Determine the [X, Y] coordinate at the center of the cell enclosing the given text.  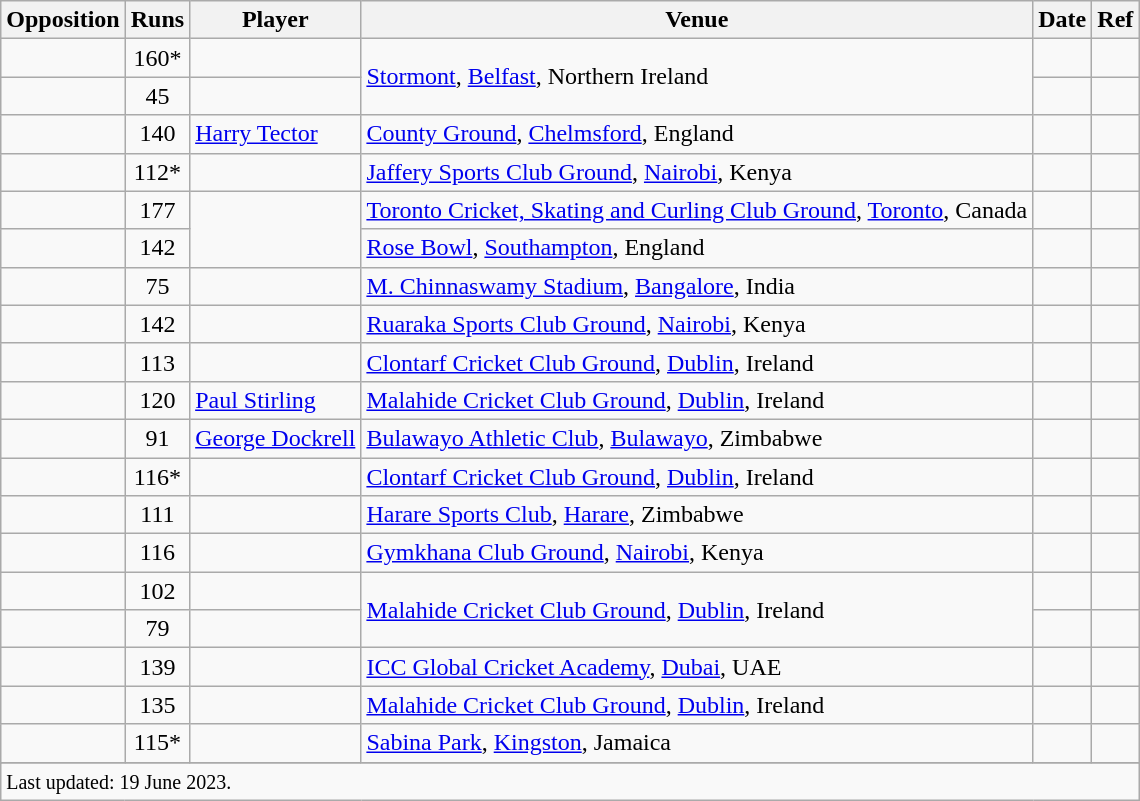
Ref [1116, 20]
139 [157, 667]
County Ground, Chelmsford, England [697, 134]
120 [157, 400]
75 [157, 286]
112* [157, 172]
Last updated: 19 June 2023. [570, 781]
Harare Sports Club, Harare, Zimbabwe [697, 515]
Toronto Cricket, Skating and Curling Club Ground, Toronto, Canada [697, 210]
Opposition [63, 20]
160* [157, 58]
113 [157, 362]
177 [157, 210]
Paul Stirling [276, 400]
111 [157, 515]
79 [157, 629]
Runs [157, 20]
45 [157, 96]
Date [1062, 20]
ICC Global Cricket Academy, Dubai, UAE [697, 667]
115* [157, 743]
135 [157, 705]
140 [157, 134]
Gymkhana Club Ground, Nairobi, Kenya [697, 553]
George Dockrell [276, 438]
116* [157, 477]
Bulawayo Athletic Club, Bulawayo, Zimbabwe [697, 438]
Venue [697, 20]
Jaffery Sports Club Ground, Nairobi, Kenya [697, 172]
Rose Bowl, Southampton, England [697, 248]
102 [157, 591]
Player [276, 20]
Stormont, Belfast, Northern Ireland [697, 77]
Harry Tector [276, 134]
M. Chinnaswamy Stadium, Bangalore, India [697, 286]
91 [157, 438]
Sabina Park, Kingston, Jamaica [697, 743]
Ruaraka Sports Club Ground, Nairobi, Kenya [697, 324]
116 [157, 553]
